Pinpoint the cell where the given text exists, returning its (x, y) midpoint coordinate. 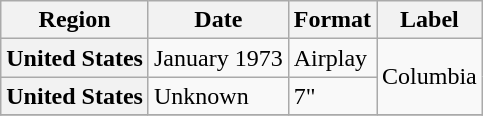
7" (332, 96)
Region (75, 20)
Unknown (218, 96)
Columbia (430, 77)
Format (332, 20)
Airplay (332, 58)
Date (218, 20)
January 1973 (218, 58)
Label (430, 20)
